Capture the cell that displays the provided text and extract its (X, Y) central coordinate. 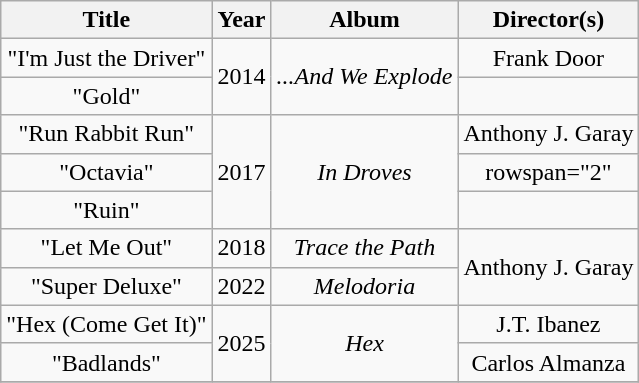
Melodoria (364, 286)
Frank Door (548, 58)
"Hex (Come Get It)" (106, 324)
2022 (242, 286)
"Run Rabbit Run" (106, 134)
"Let Me Out" (106, 248)
Title (106, 20)
"Gold" (106, 96)
Year (242, 20)
Trace the Path (364, 248)
"Ruin" (106, 210)
J.T. Ibanez (548, 324)
rowspan="2" (548, 172)
Carlos Almanza (548, 362)
Hex (364, 343)
"Octavia" (106, 172)
2025 (242, 343)
2018 (242, 248)
Director(s) (548, 20)
2017 (242, 172)
In Droves (364, 172)
Album (364, 20)
"I'm Just the Driver" (106, 58)
"Super Deluxe" (106, 286)
"Badlands" (106, 362)
2014 (242, 77)
...And We Explode (364, 77)
